Locate the cell with the specified text and output its (X, Y) center coordinate. 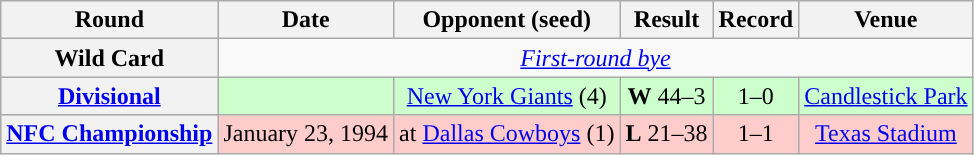
Wild Card (110, 58)
Date (306, 20)
NFC Championship (110, 134)
L 21–38 (666, 134)
Texas Stadium (886, 134)
Record (756, 20)
Candlestick Park (886, 96)
New York Giants (4) (507, 96)
Opponent (seed) (507, 20)
Result (666, 20)
W 44–3 (666, 96)
Venue (886, 20)
Round (110, 20)
First-round bye (596, 58)
1–1 (756, 134)
January 23, 1994 (306, 134)
Divisional (110, 96)
at Dallas Cowboys (1) (507, 134)
1–0 (756, 96)
